Determine the (x, y) coordinate at the center of the cell enclosing the given text.  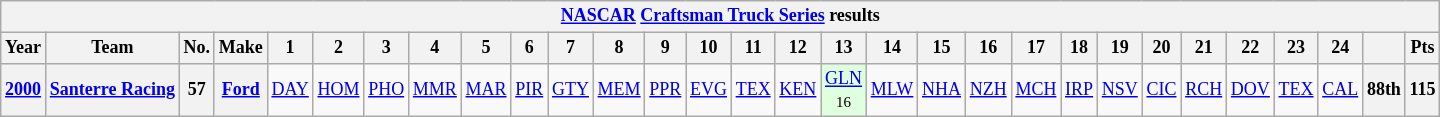
12 (798, 48)
20 (1162, 48)
MLW (892, 90)
IRP (1080, 90)
11 (753, 48)
9 (666, 48)
7 (571, 48)
18 (1080, 48)
2000 (24, 90)
GLN16 (844, 90)
8 (619, 48)
Pts (1422, 48)
2 (338, 48)
MEM (619, 90)
NASCAR Craftsman Truck Series results (720, 16)
MCH (1036, 90)
PIR (530, 90)
10 (709, 48)
21 (1204, 48)
MAR (486, 90)
3 (386, 48)
Santerre Racing (112, 90)
Year (24, 48)
88th (1384, 90)
14 (892, 48)
NHA (942, 90)
6 (530, 48)
13 (844, 48)
KEN (798, 90)
Ford (240, 90)
EVG (709, 90)
GTY (571, 90)
17 (1036, 48)
15 (942, 48)
HOM (338, 90)
4 (436, 48)
NZH (988, 90)
57 (196, 90)
RCH (1204, 90)
MMR (436, 90)
No. (196, 48)
24 (1340, 48)
23 (1296, 48)
Team (112, 48)
5 (486, 48)
16 (988, 48)
CAL (1340, 90)
NSV (1120, 90)
115 (1422, 90)
1 (290, 48)
CIC (1162, 90)
PPR (666, 90)
PHO (386, 90)
Make (240, 48)
DOV (1251, 90)
19 (1120, 48)
22 (1251, 48)
DAY (290, 90)
